Scan for the cell matching the given text and deliver its (X, Y) coordinate at center. 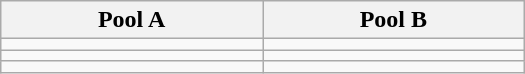
Pool A (132, 20)
Pool B (393, 20)
